Extract the (X, Y) coordinate from the center of the cell holding the provided text.  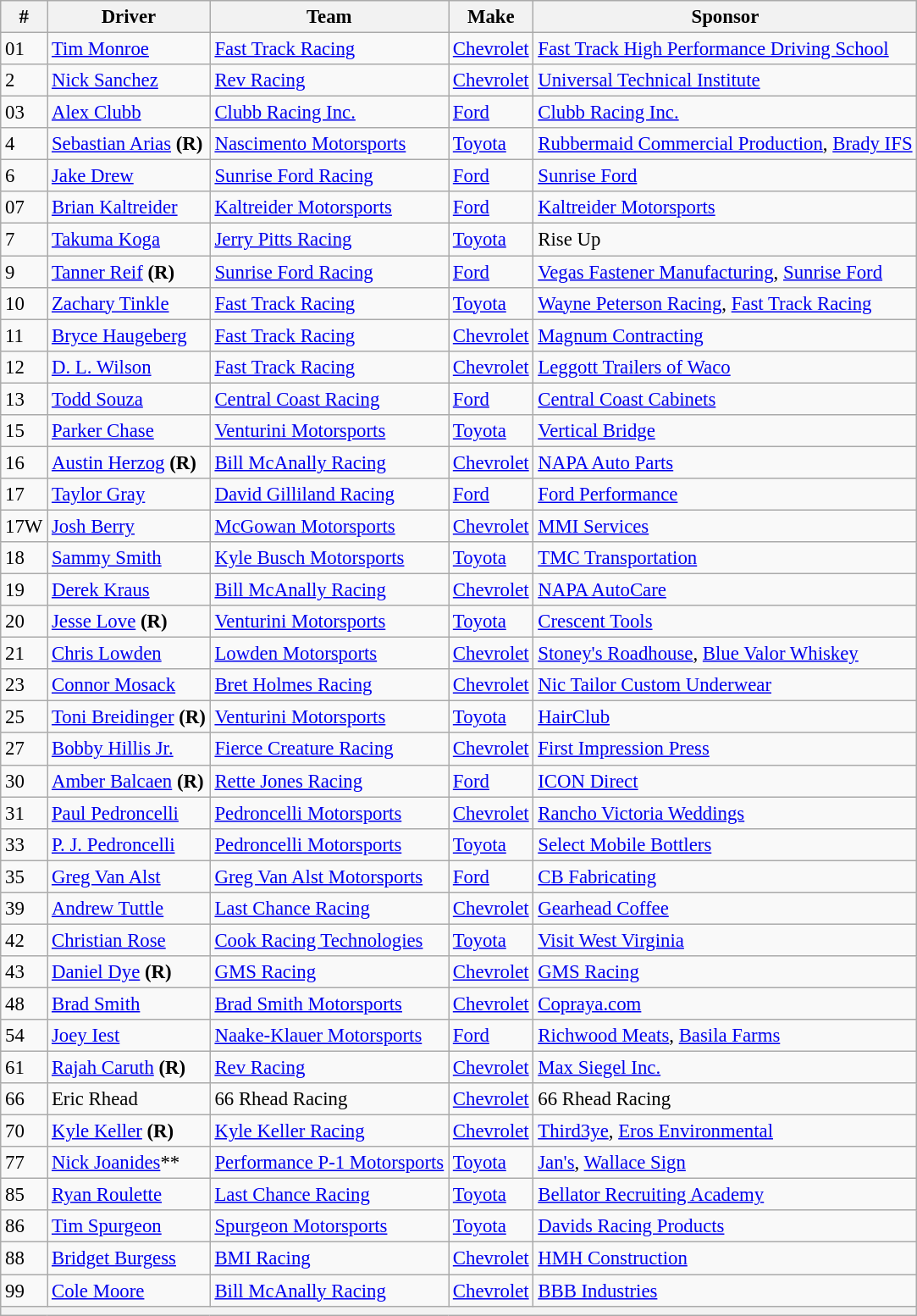
NAPA AutoCare (725, 590)
Driver (129, 17)
25 (24, 717)
61 (24, 1068)
Chris Lowden (129, 654)
Rette Jones Racing (329, 781)
85 (24, 1195)
ICON Direct (725, 781)
Jerry Pitts Racing (329, 240)
Bellator Recruiting Academy (725, 1195)
Crescent Tools (725, 622)
Andrew Tuttle (129, 909)
35 (24, 876)
17 (24, 495)
Rancho Victoria Weddings (725, 813)
Fast Track High Performance Driving School (725, 49)
30 (24, 781)
Ford Performance (725, 495)
Zachary Tinkle (129, 303)
31 (24, 813)
McGowan Motorsports (329, 526)
Performance P-1 Motorsports (329, 1163)
Brad Smith Motorsports (329, 1004)
Cole Moore (129, 1291)
Rise Up (725, 240)
First Impression Press (725, 749)
16 (24, 462)
9 (24, 272)
Kyle Busch Motorsports (329, 558)
07 (24, 207)
Brian Kaltreider (129, 207)
Cook Racing Technologies (329, 940)
Sebastian Arias (R) (129, 144)
Nic Tailor Custom Underwear (725, 685)
Jake Drew (129, 176)
Joey Iest (129, 1036)
86 (24, 1227)
Sponsor (725, 17)
Rubbermaid Commercial Production, Brady IFS (725, 144)
43 (24, 972)
03 (24, 113)
Alex Clubb (129, 113)
4 (24, 144)
2 (24, 80)
99 (24, 1291)
6 (24, 176)
Vegas Fastener Manufacturing, Sunrise Ford (725, 272)
Kyle Keller Racing (329, 1131)
33 (24, 844)
Visit West Virginia (725, 940)
Stoney's Roadhouse, Blue Valor Whiskey (725, 654)
Spurgeon Motorsports (329, 1227)
NAPA Auto Parts (725, 462)
Jan's, Wallace Sign (725, 1163)
Tim Monroe (129, 49)
Brad Smith (129, 1004)
12 (24, 367)
11 (24, 335)
10 (24, 303)
Taylor Gray (129, 495)
Eric Rhead (129, 1099)
Davids Racing Products (725, 1227)
Wayne Peterson Racing, Fast Track Racing (725, 303)
Lowden Motorsports (329, 654)
15 (24, 431)
Takuma Koga (129, 240)
Fierce Creature Racing (329, 749)
21 (24, 654)
Kyle Keller (R) (129, 1131)
42 (24, 940)
MMI Services (725, 526)
Bobby Hillis Jr. (129, 749)
Central Coast Racing (329, 399)
01 (24, 49)
Rajah Caruth (R) (129, 1068)
Daniel Dye (R) (129, 972)
P. J. Pedroncelli (129, 844)
Greg Van Alst (129, 876)
David Gilliland Racing (329, 495)
Greg Van Alst Motorsports (329, 876)
17W (24, 526)
39 (24, 909)
23 (24, 685)
Select Mobile Bottlers (725, 844)
7 (24, 240)
Central Coast Cabinets (725, 399)
88 (24, 1258)
Team (329, 17)
66 (24, 1099)
Ryan Roulette (129, 1195)
Jesse Love (R) (129, 622)
Paul Pedroncelli (129, 813)
Bret Holmes Racing (329, 685)
20 (24, 622)
Austin Herzog (R) (129, 462)
# (24, 17)
TMC Transportation (725, 558)
Nick Joanides** (129, 1163)
Vertical Bridge (725, 431)
19 (24, 590)
70 (24, 1131)
Derek Kraus (129, 590)
Connor Mosack (129, 685)
Josh Berry (129, 526)
48 (24, 1004)
Make (491, 17)
CB Fabricating (725, 876)
13 (24, 399)
Parker Chase (129, 431)
77 (24, 1163)
D. L. Wilson (129, 367)
54 (24, 1036)
HairClub (725, 717)
27 (24, 749)
Bridget Burgess (129, 1258)
Tim Spurgeon (129, 1227)
18 (24, 558)
Tanner Reif (R) (129, 272)
Richwood Meats, Basila Farms (725, 1036)
Nascimento Motorsports (329, 144)
Toni Breidinger (R) (129, 717)
Bryce Haugeberg (129, 335)
BMI Racing (329, 1258)
Christian Rose (129, 940)
Sunrise Ford (725, 176)
Third3ye, Eros Environmental (725, 1131)
Magnum Contracting (725, 335)
Todd Souza (129, 399)
Nick Sanchez (129, 80)
Naake-Klauer Motorsports (329, 1036)
Amber Balcaen (R) (129, 781)
Gearhead Coffee (725, 909)
Leggott Trailers of Waco (725, 367)
BBB Industries (725, 1291)
HMH Construction (725, 1258)
Copraya.com (725, 1004)
Max Siegel Inc. (725, 1068)
Sammy Smith (129, 558)
Universal Technical Institute (725, 80)
